From the cell containing the given text, extract its center point as (X, Y) coordinate. 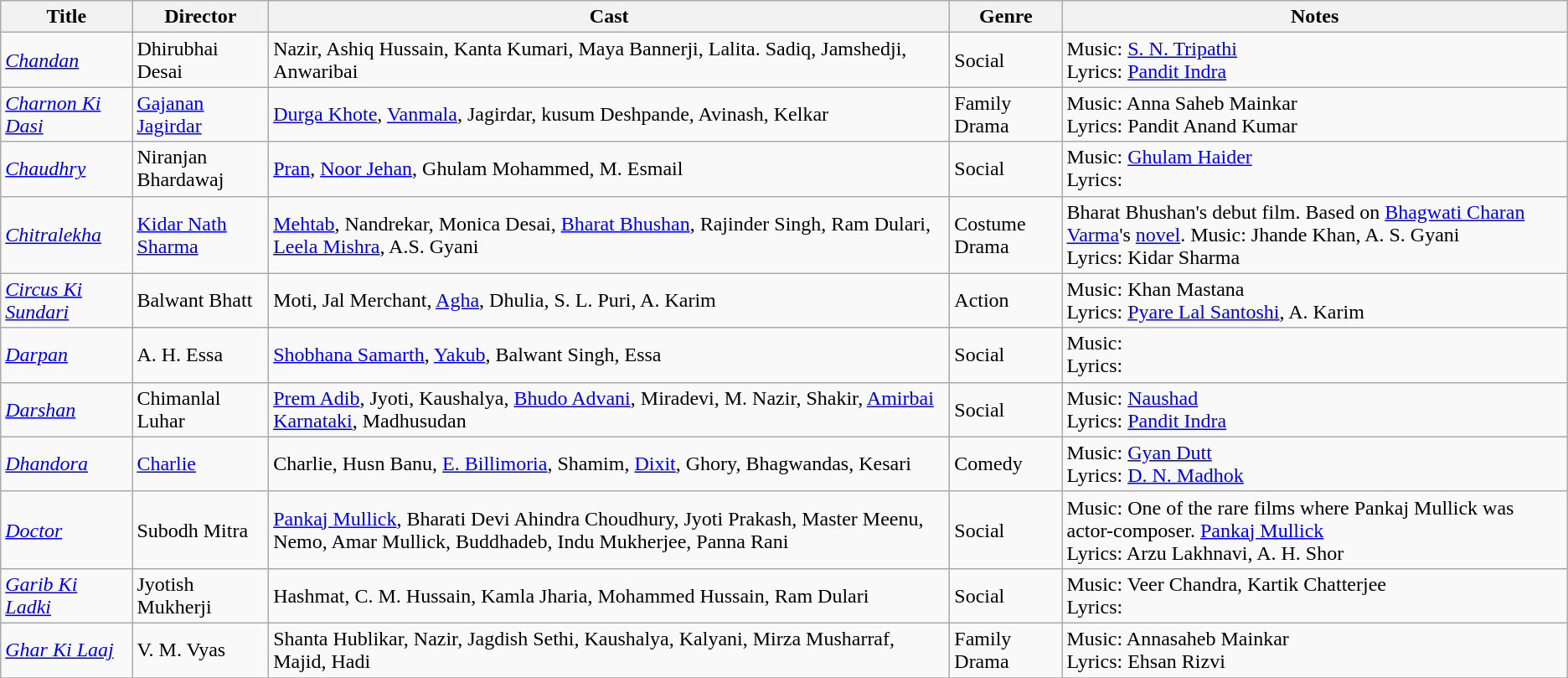
Action (1006, 300)
Kidar Nath Sharma (201, 235)
Mehtab, Nandrekar, Monica Desai, Bharat Bhushan, Rajinder Singh, Ram Dulari, Leela Mishra, A.S. Gyani (610, 235)
Music: Annasaheb MainkarLyrics: Ehsan Rizvi (1315, 650)
Prem Adib, Jyoti, Kaushalya, Bhudo Advani, Miradevi, M. Nazir, Shakir, Amirbai Karnataki, Madhusudan (610, 409)
V. M. Vyas (201, 650)
Comedy (1006, 464)
Music: S. N. TripathiLyrics: Pandit Indra (1315, 60)
Title (67, 17)
Notes (1315, 17)
Chimanlal Luhar (201, 409)
Jyotish Mukherji (201, 595)
Moti, Jal Merchant, Agha, Dhulia, S. L. Puri, A. Karim (610, 300)
Gajanan Jagirdar (201, 114)
Music: Khan Mastana Lyrics: Pyare Lal Santoshi, A. Karim (1315, 300)
Bharat Bhushan's debut film. Based on Bhagwati Charan Varma's novel. Music: Jhande Khan, A. S. GyaniLyrics: Kidar Sharma (1315, 235)
Circus Ki Sundari (67, 300)
Chitralekha (67, 235)
Darshan (67, 409)
Niranjan Bhardawaj (201, 169)
Shanta Hublikar, Nazir, Jagdish Sethi, Kaushalya, Kalyani, Mirza Musharraf, Majid, Hadi (610, 650)
Chaudhry (67, 169)
Durga Khote, Vanmala, Jagirdar, kusum Deshpande, Avinash, Kelkar (610, 114)
Garib Ki Ladki (67, 595)
Subodh Mitra (201, 530)
Charlie (201, 464)
Pankaj Mullick, Bharati Devi Ahindra Choudhury, Jyoti Prakash, Master Meenu, Nemo, Amar Mullick, Buddhadeb, Indu Mukherjee, Panna Rani (610, 530)
Dhirubhai Desai (201, 60)
Shobhana Samarth, Yakub, Balwant Singh, Essa (610, 355)
Director (201, 17)
Music: Ghulam HaiderLyrics: (1315, 169)
Music: Anna Saheb MainkarLyrics: Pandit Anand Kumar (1315, 114)
Music: Veer Chandra, Kartik ChatterjeeLyrics: (1315, 595)
Dhandora (67, 464)
Balwant Bhatt (201, 300)
Genre (1006, 17)
Darpan (67, 355)
Doctor (67, 530)
Music: NaushadLyrics: Pandit Indra (1315, 409)
Hashmat, C. M. Hussain, Kamla Jharia, Mohammed Hussain, Ram Dulari (610, 595)
Costume Drama (1006, 235)
Music: One of the rare films where Pankaj Mullick was actor-composer. Pankaj MullickLyrics: Arzu Lakhnavi, A. H. Shor (1315, 530)
Nazir, Ashiq Hussain, Kanta Kumari, Maya Bannerji, Lalita. Sadiq, Jamshedji, Anwaribai (610, 60)
A. H. Essa (201, 355)
Chandan (67, 60)
Charlie, Husn Banu, E. Billimoria, Shamim, Dixit, Ghory, Bhagwandas, Kesari (610, 464)
Cast (610, 17)
Music: Gyan DuttLyrics: D. N. Madhok (1315, 464)
Charnon Ki Dasi (67, 114)
Ghar Ki Laaj (67, 650)
Music: Lyrics: (1315, 355)
Pran, Noor Jehan, Ghulam Mohammed, M. Esmail (610, 169)
